Detect which cell encompasses the target text, then output its (X, Y) center coordinate. 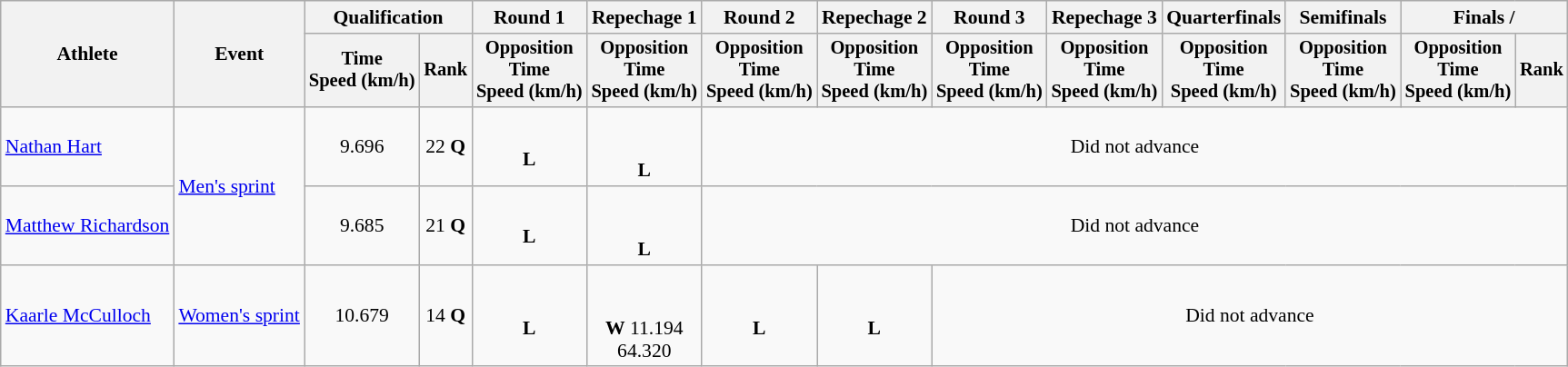
10.679 (362, 316)
Round 1 (529, 17)
Event (239, 55)
Matthew Richardson (87, 225)
Finals / (1484, 17)
Repechage 3 (1105, 17)
22 Q (445, 147)
W 11.19464.320 (645, 316)
TimeSpeed (km/h) (362, 71)
Repechage 2 (874, 17)
9.696 (362, 147)
Nathan Hart (87, 147)
Men's sprint (239, 185)
Round 2 (760, 17)
Round 3 (989, 17)
Qualification (388, 17)
Quarterfinals (1223, 17)
14 Q (445, 316)
21 Q (445, 225)
Repechage 1 (645, 17)
Athlete (87, 55)
Women's sprint (239, 316)
Semifinals (1343, 17)
Kaarle McCulloch (87, 316)
9.685 (362, 225)
